Return (X, Y) of the center of cell containing provided text 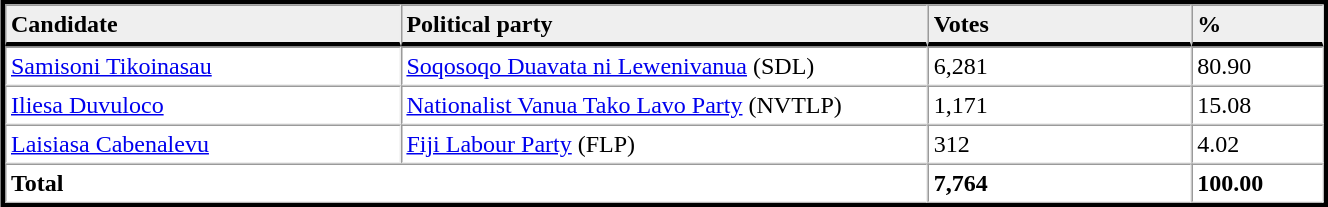
Political party (664, 25)
Samisoni Tikoinasau (202, 66)
Iliesa Duvuloco (202, 106)
Soqosoqo Duavata ni Lewenivanua (SDL) (664, 66)
100.00 (1257, 184)
312 (1060, 144)
Laisiasa Cabenalevu (202, 144)
Total (466, 184)
4.02 (1257, 144)
80.90 (1257, 66)
1,171 (1060, 106)
Fiji Labour Party (FLP) (664, 144)
15.08 (1257, 106)
% (1257, 25)
Votes (1060, 25)
Candidate (202, 25)
6,281 (1060, 66)
7,764 (1060, 184)
Nationalist Vanua Tako Lavo Party (NVTLP) (664, 106)
